Determine the [X, Y] coordinate at the center of the cell enclosing the given text.  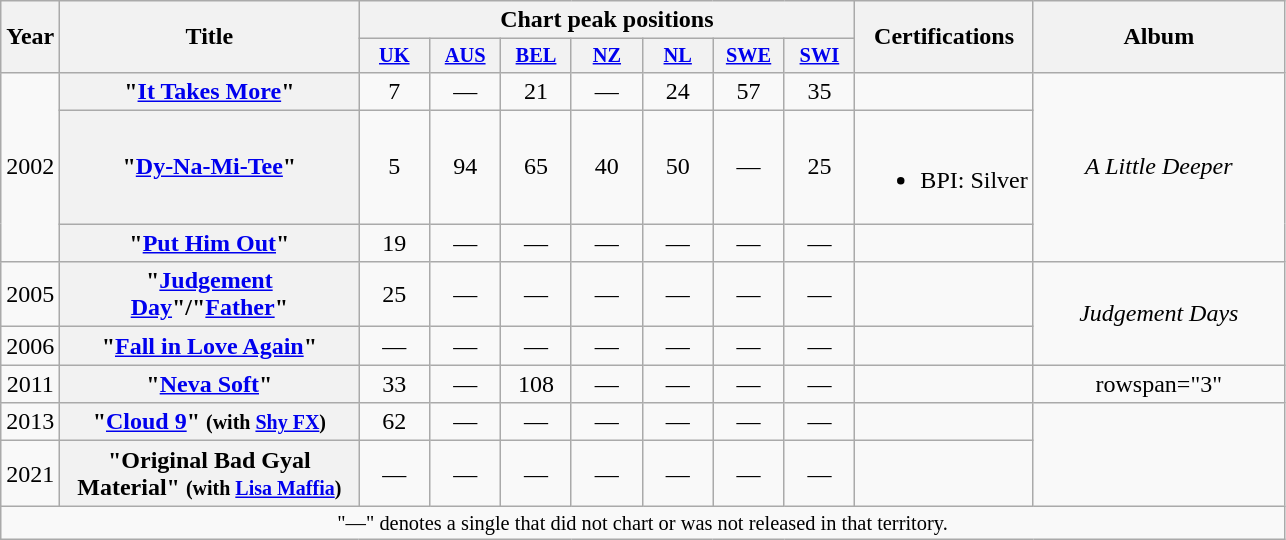
57 [748, 91]
65 [536, 168]
"Cloud 9" (with Shy FX) [210, 422]
7 [394, 91]
Title [210, 37]
2006 [30, 346]
AUS [466, 56]
Certifications [944, 37]
"Put Him Out" [210, 243]
2005 [30, 294]
2011 [30, 384]
33 [394, 384]
5 [394, 168]
2013 [30, 422]
SWE [748, 56]
21 [536, 91]
"Dy-Na-Mi-Tee" [210, 168]
24 [678, 91]
NL [678, 56]
SWI [820, 56]
94 [466, 168]
"Judgement Day"/"Father" [210, 294]
NZ [606, 56]
A Little Deeper [1158, 166]
Year [30, 37]
BPI: Silver [944, 168]
2021 [30, 474]
BEL [536, 56]
62 [394, 422]
UK [394, 56]
"Neva Soft" [210, 384]
"Fall in Love Again" [210, 346]
"Original Bad Gyal Material" (with Lisa Maffia) [210, 474]
50 [678, 168]
108 [536, 384]
Album [1158, 37]
19 [394, 243]
40 [606, 168]
Judgement Days [1158, 314]
"It Takes More" [210, 91]
rowspan="3" [1158, 384]
2002 [30, 166]
Chart peak positions [607, 20]
35 [820, 91]
"—" denotes a single that did not chart or was not released in that territory. [643, 523]
